Output the [X, Y] coordinate of the center of the cell containing the given text.  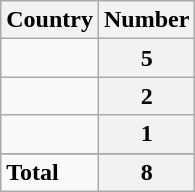
1 [146, 134]
2 [146, 96]
8 [146, 172]
Total [50, 172]
5 [146, 58]
Number [146, 20]
Country [50, 20]
